Output the [x, y] coordinate of the center of the cell containing the given text.  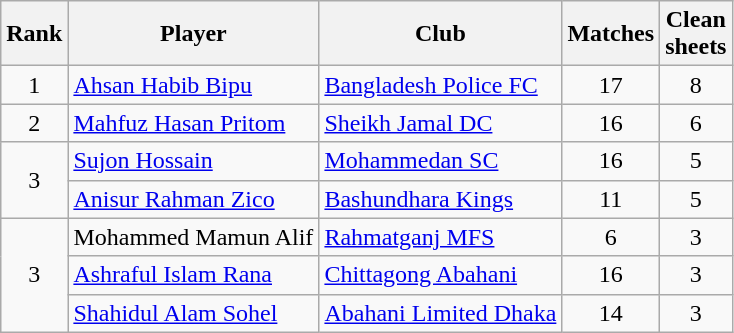
Mohammed Mamun Alif [194, 237]
Mahfuz Hasan Pritom [194, 123]
Cleansheets [696, 34]
Rank [34, 34]
Bangladesh Police FC [440, 85]
Ashraful Islam Rana [194, 275]
Bashundhara Kings [440, 199]
Sheikh Jamal DC [440, 123]
Mohammedan SC [440, 161]
Shahidul Alam Sohel [194, 313]
2 [34, 123]
Rahmatganj MFS [440, 237]
Player [194, 34]
8 [696, 85]
17 [611, 85]
Chittagong Abahani [440, 275]
Abahani Limited Dhaka [440, 313]
Club [440, 34]
Ahsan Habib Bipu [194, 85]
14 [611, 313]
Sujon Hossain [194, 161]
1 [34, 85]
Anisur Rahman Zico [194, 199]
11 [611, 199]
Matches [611, 34]
